Find where the given text appears and provide that cell's center as (x, y) coordinate. 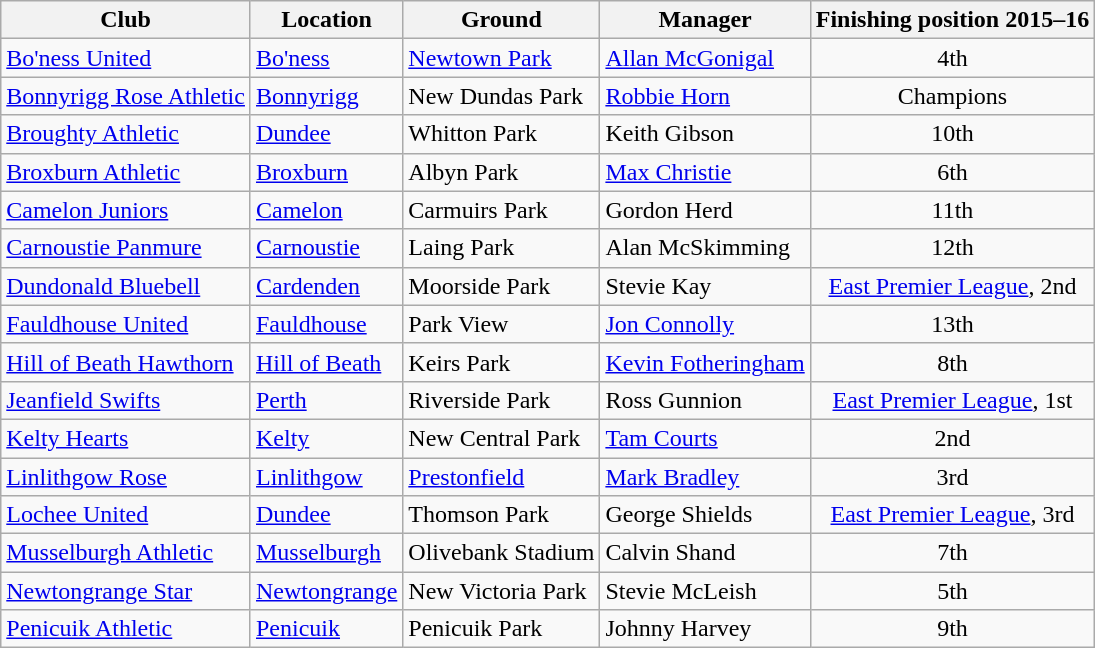
9th (952, 629)
12th (952, 248)
6th (952, 172)
Carnoustie (326, 248)
Riverside Park (502, 400)
11th (952, 210)
8th (952, 362)
Penicuik Park (502, 629)
New Central Park (502, 438)
Club (126, 20)
East Premier League, 3rd (952, 515)
Penicuik Athletic (126, 629)
7th (952, 553)
10th (952, 134)
Kelty Hearts (126, 438)
Max Christie (705, 172)
Bo'ness United (126, 58)
Broxburn Athletic (126, 172)
Camelon Juniors (126, 210)
Stevie McLeish (705, 591)
Bonnyrigg Rose Athletic (126, 96)
Moorside Park (502, 286)
Park View (502, 324)
13th (952, 324)
Champions (952, 96)
Jeanfield Swifts (126, 400)
Broxburn (326, 172)
Linlithgow (326, 477)
5th (952, 591)
Hill of Beath Hawthorn (126, 362)
Dundonald Bluebell (126, 286)
Alan McSkimming (705, 248)
Thomson Park (502, 515)
Linlithgow Rose (126, 477)
Keirs Park (502, 362)
New Victoria Park (502, 591)
Camelon (326, 210)
Ross Gunnion (705, 400)
George Shields (705, 515)
Carnoustie Panmure (126, 248)
Gordon Herd (705, 210)
Carmuirs Park (502, 210)
Newtown Park (502, 58)
Jon Connolly (705, 324)
East Premier League, 2nd (952, 286)
Lochee United (126, 515)
Hill of Beath (326, 362)
Newtongrange Star (126, 591)
Perth (326, 400)
Laing Park (502, 248)
Mark Bradley (705, 477)
Tam Courts (705, 438)
Broughty Athletic (126, 134)
Johnny Harvey (705, 629)
Musselburgh (326, 553)
Stevie Kay (705, 286)
Kelty (326, 438)
East Premier League, 1st (952, 400)
Ground (502, 20)
Penicuik (326, 629)
Prestonfield (502, 477)
Olivebank Stadium (502, 553)
Manager (705, 20)
Whitton Park (502, 134)
3rd (952, 477)
New Dundas Park (502, 96)
Finishing position 2015–16 (952, 20)
Fauldhouse United (126, 324)
Calvin Shand (705, 553)
Albyn Park (502, 172)
Robbie Horn (705, 96)
4th (952, 58)
2nd (952, 438)
Allan McGonigal (705, 58)
Bonnyrigg (326, 96)
Bo'ness (326, 58)
Fauldhouse (326, 324)
Kevin Fotheringham (705, 362)
Keith Gibson (705, 134)
Location (326, 20)
Newtongrange (326, 591)
Musselburgh Athletic (126, 553)
Cardenden (326, 286)
